Extract the (X, Y) coordinate from the center of the cell holding the provided text.  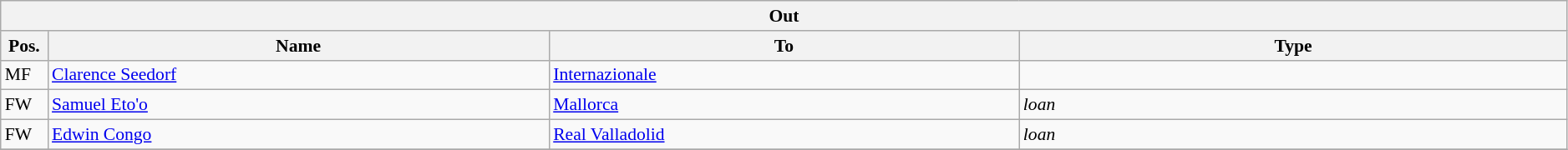
Edwin Congo (298, 135)
MF (24, 75)
Name (298, 46)
Mallorca (784, 105)
Clarence Seedorf (298, 75)
Type (1293, 46)
Real Valladolid (784, 135)
Samuel Eto'o (298, 105)
Internazionale (784, 75)
To (784, 46)
Out (784, 16)
Pos. (24, 46)
